Detect which cell encompasses the target text, then output its (x, y) center coordinate. 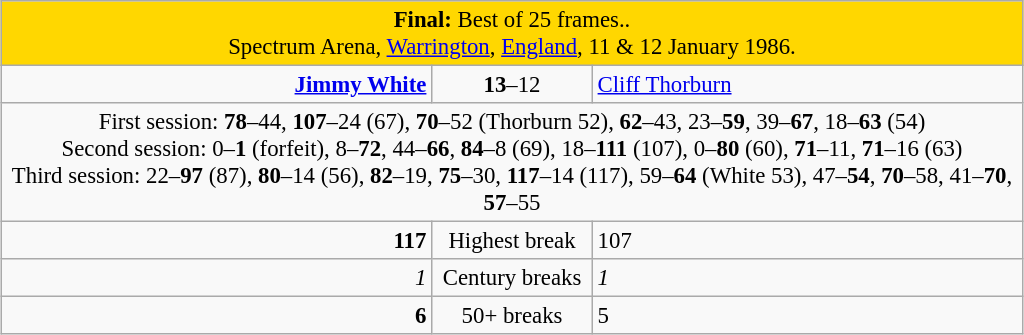
5 (808, 316)
6 (216, 316)
13–12 (512, 85)
Jimmy White (216, 85)
117 (216, 241)
Century breaks (512, 278)
107 (808, 241)
Highest break (512, 241)
Final: Best of 25 frames.. Spectrum Arena, Warrington, England, 11 & 12 January 1986. (512, 34)
50+ breaks (512, 316)
Cliff Thorburn (808, 85)
